Search for the cell housing the specified text and yield its [X, Y] center coordinate. 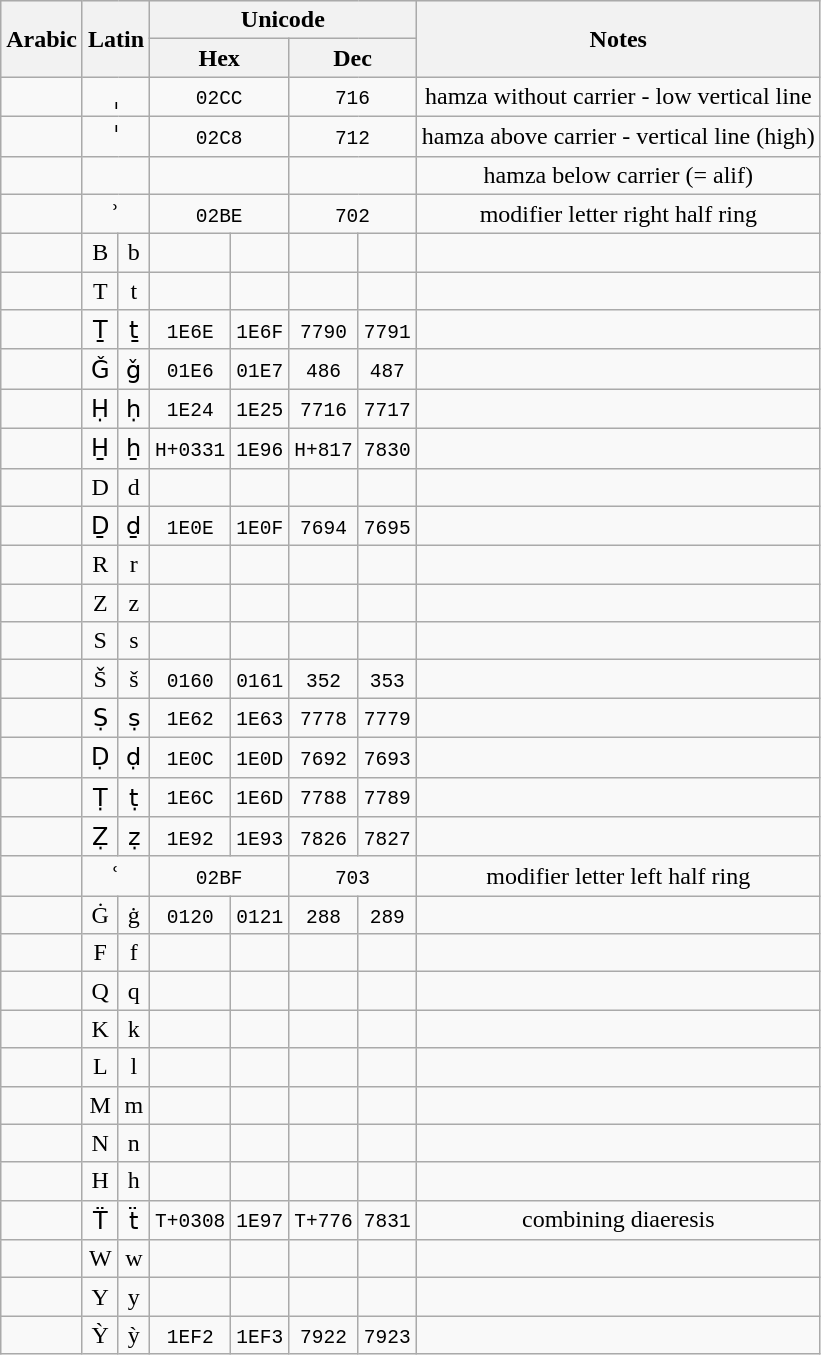
z [134, 603]
7694 [324, 526]
7692 [324, 757]
702 [352, 214]
Ẓ [100, 837]
ṯ [134, 330]
ẓ [134, 837]
ḏ [134, 526]
1E63 [260, 718]
Ỳ [100, 1335]
Ṣ [100, 718]
hamza below carrier (= alif) [618, 175]
y [134, 1297]
M [100, 1105]
7827 [387, 837]
Hex [220, 58]
1E0D [260, 757]
Ḏ [100, 526]
7790 [324, 330]
1EF2 [190, 1335]
ḥ [134, 409]
s [134, 641]
T+776 [324, 1220]
ǧ [134, 369]
Latin [116, 39]
02CC [220, 97]
7791 [387, 330]
r [134, 565]
1E25 [260, 409]
02BF [220, 876]
R [100, 565]
L [100, 1067]
1E0E [190, 526]
1E93 [260, 837]
Ḥ [100, 409]
Z [100, 603]
01E7 [260, 369]
S [100, 641]
0120 [190, 915]
H+817 [324, 448]
7693 [387, 757]
Q [100, 991]
Š [100, 679]
1E96 [260, 448]
k [134, 1029]
ˌ [116, 97]
Dec [352, 58]
1E0F [260, 526]
0160 [190, 679]
Ġ [100, 915]
353 [387, 679]
1E62 [190, 718]
1E24 [190, 409]
Ḍ [100, 757]
D [100, 487]
7778 [324, 718]
ˈ [116, 136]
d [134, 487]
combining diaeresis [618, 1220]
ẖ [134, 448]
hamza above carrier - vertical line (high) [618, 136]
Notes [618, 39]
modifier letter left half ring [618, 876]
ỳ [134, 1335]
N [100, 1143]
n [134, 1143]
b [134, 253]
Unicode [284, 20]
1E92 [190, 837]
F [100, 953]
Ṯ [100, 330]
Y [100, 1297]
B [100, 253]
1E6F [260, 330]
487 [387, 369]
q [134, 991]
T [100, 291]
ḍ [134, 757]
H [100, 1181]
0161 [260, 679]
0121 [260, 915]
T̈ [100, 1220]
f [134, 953]
m [134, 1105]
288 [324, 915]
1EF3 [260, 1335]
ṣ [134, 718]
w [134, 1259]
716 [352, 97]
7923 [387, 1335]
K [100, 1029]
712 [352, 136]
1E6D [260, 797]
1E6C [190, 797]
7830 [387, 448]
289 [387, 915]
7831 [387, 1220]
7716 [324, 409]
H̱ [100, 448]
t [134, 291]
h [134, 1181]
1E0C [190, 757]
Ǧ [100, 369]
01E6 [190, 369]
7695 [387, 526]
1E97 [260, 1220]
Ṭ [100, 797]
ġ [134, 915]
703 [352, 876]
02C8 [220, 136]
7788 [324, 797]
ṭ [134, 797]
ʿ [116, 876]
modifier letter right half ring [618, 214]
7717 [387, 409]
š [134, 679]
7922 [324, 1335]
7779 [387, 718]
486 [324, 369]
hamza without carrier - low vertical line [618, 97]
W [100, 1259]
ẗ [134, 1220]
Arabic [42, 39]
ʾ [116, 214]
02BE [220, 214]
1E6E [190, 330]
7826 [324, 837]
352 [324, 679]
l [134, 1067]
7789 [387, 797]
H+0331 [190, 448]
T+0308 [190, 1220]
